Return [X, Y] of the center of cell containing provided text 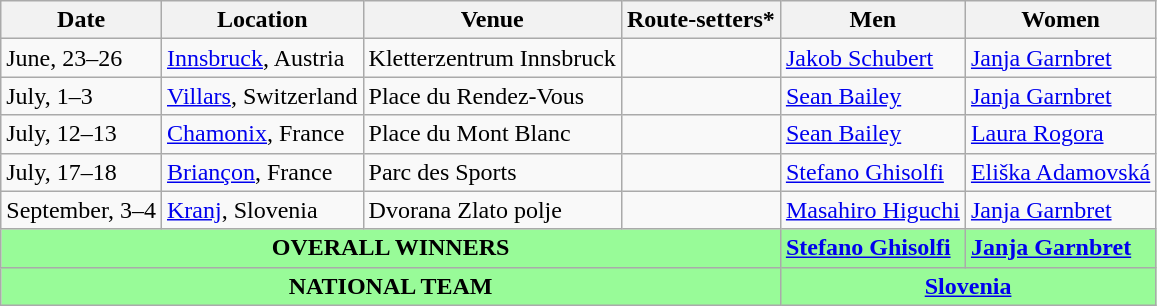
Dvorana Zlato polje [492, 210]
July, 12–13 [82, 134]
Laura Rogora [1060, 134]
Kranj, Slovenia [262, 210]
OVERALL WINNERS [391, 248]
Parc des Sports [492, 172]
Masahiro Higuchi [872, 210]
Innsbruck, Austria [262, 58]
June, 23–26 [82, 58]
Eliška Adamovská [1060, 172]
NATIONAL TEAM [391, 286]
Location [262, 20]
July, 17–18 [82, 172]
Jakob Schubert [872, 58]
Slovenia [968, 286]
Chamonix, France [262, 134]
Venue [492, 20]
Place du Mont Blanc [492, 134]
Route-setters* [700, 20]
Date [82, 20]
Briançon, France [262, 172]
Place du Rendez-Vous [492, 96]
Kletterzentrum Innsbruck [492, 58]
Women [1060, 20]
Men [872, 20]
Villars, Switzerland [262, 96]
July, 1–3 [82, 96]
September, 3–4 [82, 210]
